Capture the cell that displays the provided text and extract its [x, y] central coordinate. 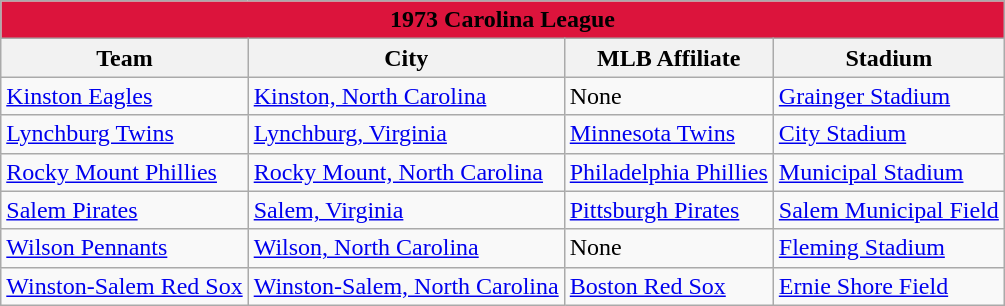
Philadelphia Phillies [668, 172]
Municipal Stadium [888, 172]
Rocky Mount Phillies [124, 172]
Team [124, 58]
Winston-Salem, North Carolina [406, 286]
City Stadium [888, 134]
Salem Pirates [124, 210]
Winston-Salem Red Sox [124, 286]
City [406, 58]
Kinston Eagles [124, 96]
Minnesota Twins [668, 134]
Grainger Stadium [888, 96]
Boston Red Sox [668, 286]
1973 Carolina League [503, 20]
Lynchburg Twins [124, 134]
Lynchburg, Virginia [406, 134]
Fleming Stadium [888, 248]
Wilson Pennants [124, 248]
Stadium [888, 58]
Rocky Mount, North Carolina [406, 172]
Ernie Shore Field [888, 286]
MLB Affiliate [668, 58]
Kinston, North Carolina [406, 96]
Pittsburgh Pirates [668, 210]
Salem Municipal Field [888, 210]
Salem, Virginia [406, 210]
Wilson, North Carolina [406, 248]
